Identify which cell holds the provided text, then report its (x, y) central coordinate. 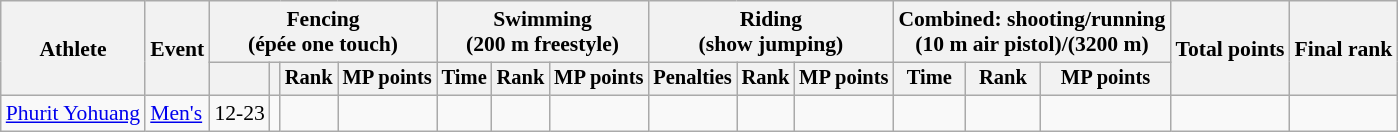
Event (177, 48)
Athlete (73, 48)
Riding(show jumping) (770, 32)
12-23 (239, 114)
Final rank (1344, 48)
Swimming(200 m freestyle) (543, 32)
Total points (1230, 48)
Fencing(épée one touch) (322, 32)
Men's (177, 114)
Penalties (692, 79)
Combined: shooting/running(10 m air pistol)/(3200 m) (1032, 32)
Phurit Yohuang (73, 114)
